Detect which cell encompasses the target text, then output its [x, y] center coordinate. 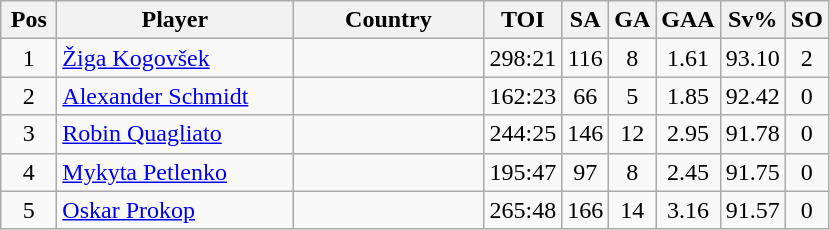
3 [29, 134]
Mykyta Petlenko [175, 172]
91.78 [752, 134]
1.61 [688, 58]
2.95 [688, 134]
162:23 [523, 96]
265:48 [523, 210]
146 [586, 134]
3.16 [688, 210]
116 [586, 58]
1.85 [688, 96]
Country [388, 20]
93.10 [752, 58]
Pos [29, 20]
97 [586, 172]
195:47 [523, 172]
Žiga Kogovšek [175, 58]
12 [632, 134]
91.75 [752, 172]
91.57 [752, 210]
GA [632, 20]
2.45 [688, 172]
4 [29, 172]
1 [29, 58]
Alexander Schmidt [175, 96]
SA [586, 20]
Robin Quagliato [175, 134]
SO [806, 20]
166 [586, 210]
Player [175, 20]
Sv% [752, 20]
244:25 [523, 134]
TOI [523, 20]
14 [632, 210]
298:21 [523, 58]
66 [586, 96]
Oskar Prokop [175, 210]
92.42 [752, 96]
GAA [688, 20]
